Locate the cell with the specified text and output its (x, y) center coordinate. 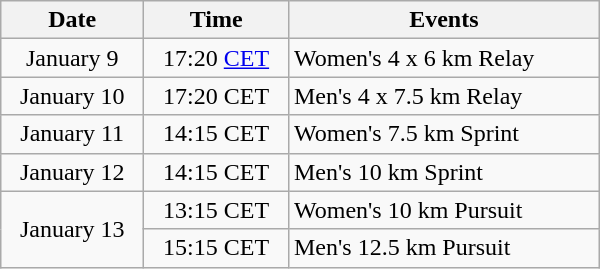
13:15 CET (216, 210)
Women's 10 km Pursuit (444, 210)
Women's 7.5 km Sprint (444, 134)
January 12 (72, 172)
January 9 (72, 58)
January 11 (72, 134)
Men's 12.5 km Pursuit (444, 248)
Date (72, 20)
15:15 CET (216, 248)
Women's 4 x 6 km Relay (444, 58)
Time (216, 20)
January 10 (72, 96)
January 13 (72, 229)
Events (444, 20)
Men's 10 km Sprint (444, 172)
Men's 4 x 7.5 km Relay (444, 96)
